Locate the cell with the specified text and output its [X, Y] center coordinate. 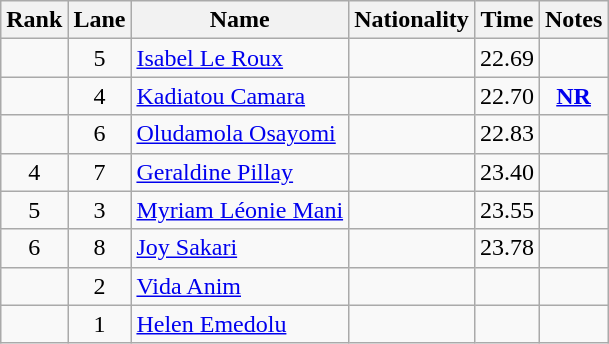
7 [100, 172]
22.70 [506, 96]
3 [100, 210]
2 [100, 286]
22.83 [506, 134]
Kadiatou Camara [240, 96]
Geraldine Pillay [240, 172]
Rank [34, 20]
Nationality [412, 20]
Joy Sakari [240, 248]
Time [506, 20]
Isabel Le Roux [240, 58]
23.40 [506, 172]
1 [100, 324]
Oludamola Osayomi [240, 134]
8 [100, 248]
Name [240, 20]
23.78 [506, 248]
23.55 [506, 210]
Helen Emedolu [240, 324]
NR [573, 96]
Notes [573, 20]
22.69 [506, 58]
Vida Anim [240, 286]
Lane [100, 20]
Myriam Léonie Mani [240, 210]
